Determine the (x, y) coordinate at the center of the cell enclosing the given text.  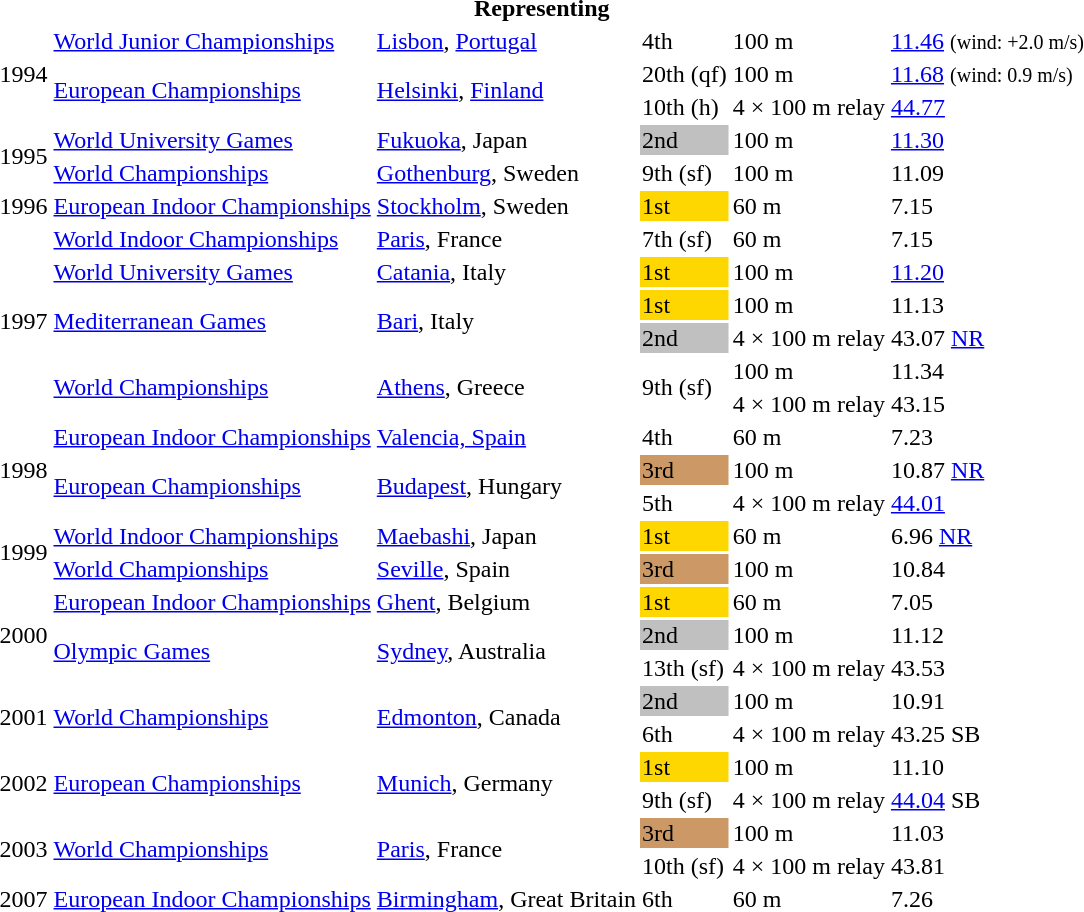
Fukuoka, Japan (506, 140)
Gothenburg, Sweden (506, 173)
Valencia, Spain (506, 437)
Stockholm, Sweden (506, 206)
20th (qf) (685, 74)
Ghent, Belgium (506, 602)
Bari, Italy (506, 322)
Seville, Spain (506, 569)
World Junior Championships (212, 41)
Helsinki, Finland (506, 90)
5th (685, 503)
Edmonton, Canada (506, 718)
10th (sf) (685, 866)
Sydney, Australia (506, 652)
Mediterranean Games (212, 322)
Budapest, Hungary (506, 486)
Munich, Germany (506, 784)
Athens, Greece (506, 388)
7th (sf) (685, 239)
Maebashi, Japan (506, 536)
6th (685, 734)
13th (sf) (685, 668)
Lisbon, Portugal (506, 41)
Catania, Italy (506, 272)
10th (h) (685, 107)
Olympic Games (212, 652)
